From the cell containing the given text, extract its center point as [x, y] coordinate. 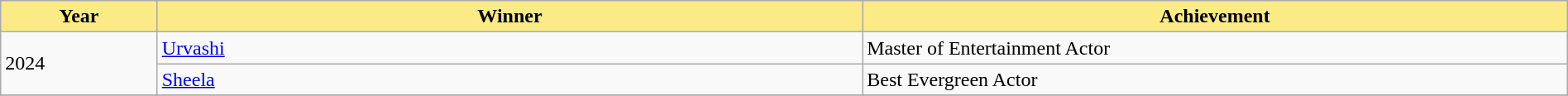
Winner [509, 17]
Year [79, 17]
Achievement [1216, 17]
2024 [79, 64]
Best Evergreen Actor [1216, 79]
Master of Entertainment Actor [1216, 48]
Sheela [509, 79]
Urvashi [509, 48]
